Identify which cell holds the provided text, then report its (X, Y) central coordinate. 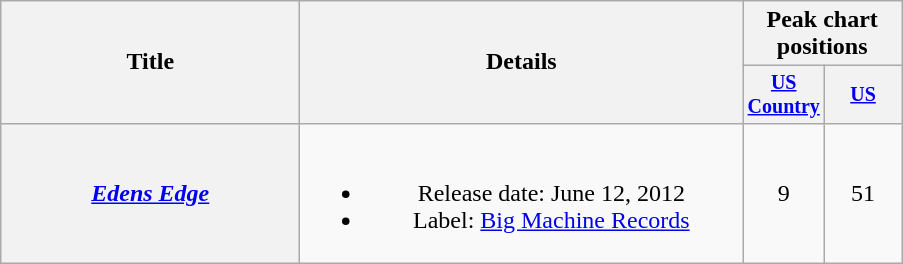
Edens Edge (150, 193)
US Country (784, 94)
Release date: June 12, 2012Label: Big Machine Records (522, 193)
Details (522, 62)
US (864, 94)
Title (150, 62)
9 (784, 193)
51 (864, 193)
Peak chartpositions (822, 34)
